Search for the cell housing the specified text and yield its (x, y) center coordinate. 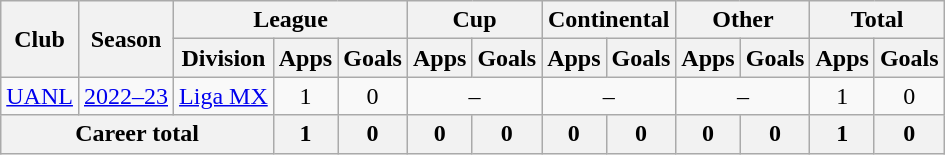
Liga MX (224, 96)
Total (877, 20)
League (291, 20)
Club (40, 39)
2022–23 (126, 96)
Cup (474, 20)
Continental (609, 20)
Division (224, 58)
Other (743, 20)
Career total (138, 134)
UANL (40, 96)
Season (126, 39)
